For the text-containing cell, return its midpoint in (x, y) coordinate format. 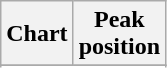
Peakposition (119, 34)
Chart (37, 34)
